From the cell containing the given text, extract its center point as [X, Y] coordinate. 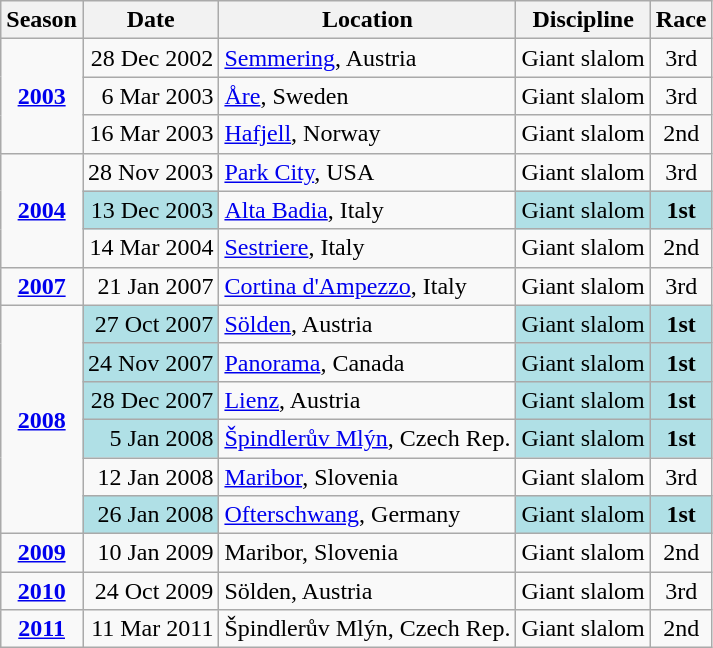
2003 [42, 96]
28 Dec 2007 [150, 400]
Semmering, Austria [368, 58]
2004 [42, 210]
Date [150, 20]
24 Oct 2009 [150, 591]
28 Nov 2003 [150, 172]
Lienz, Austria [368, 400]
24 Nov 2007 [150, 362]
Åre, Sweden [368, 96]
14 Mar 2004 [150, 248]
10 Jan 2009 [150, 553]
Location [368, 20]
26 Jan 2008 [150, 515]
16 Mar 2003 [150, 134]
Hafjell, Norway [368, 134]
21 Jan 2007 [150, 286]
Cortina d'Ampezzo, Italy [368, 286]
Ofterschwang, Germany [368, 515]
2011 [42, 629]
Race [681, 20]
27 Oct 2007 [150, 324]
Park City, USA [368, 172]
13 Dec 2003 [150, 210]
12 Jan 2008 [150, 477]
11 Mar 2011 [150, 629]
5 Jan 2008 [150, 438]
28 Dec 2002 [150, 58]
2009 [42, 553]
Discipline [583, 20]
2008 [42, 419]
2010 [42, 591]
Season [42, 20]
2007 [42, 286]
Alta Badia, Italy [368, 210]
6 Mar 2003 [150, 96]
Sestriere, Italy [368, 248]
Panorama, Canada [368, 362]
